For the text-containing cell, return its midpoint in [x, y] coordinate format. 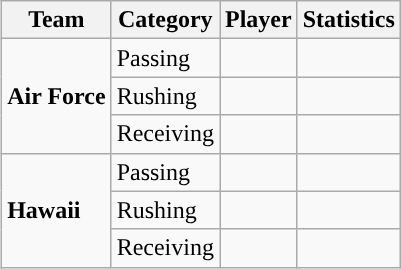
Category [165, 20]
Team [56, 20]
Statistics [348, 20]
Hawaii [56, 210]
Player [259, 20]
Air Force [56, 96]
